Pinpoint the cell where the given text exists, returning its (X, Y) midpoint coordinate. 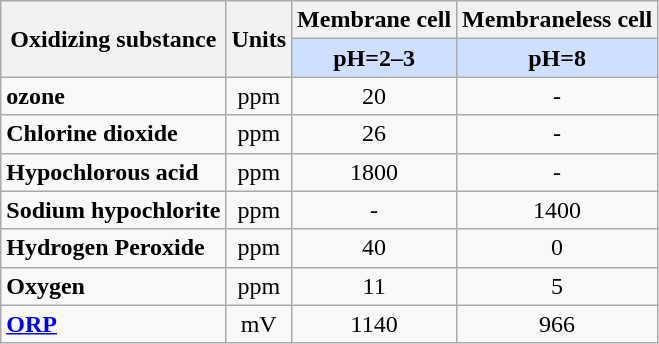
pH=8 (558, 58)
0 (558, 248)
ORP (114, 324)
Units (259, 39)
Sodium hypochlorite (114, 210)
5 (558, 286)
11 (374, 286)
Membraneless cell (558, 20)
Chlorine dioxide (114, 134)
Hydrogen Peroxide (114, 248)
Oxygen (114, 286)
pH=2–3 (374, 58)
1800 (374, 172)
Oxidizing substance (114, 39)
ozone (114, 96)
26 (374, 134)
Hypochlorous acid (114, 172)
mV (259, 324)
1400 (558, 210)
966 (558, 324)
1140 (374, 324)
Membrane cell (374, 20)
40 (374, 248)
20 (374, 96)
